Return (X, Y) of the center of cell containing provided text 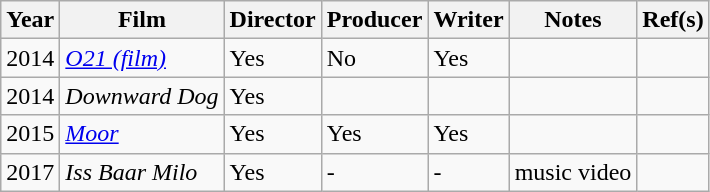
O21 (film) (142, 58)
No (374, 58)
Ref(s) (673, 20)
Year (30, 20)
Director (272, 20)
music video (573, 172)
Producer (374, 20)
2015 (30, 134)
Iss Baar Milo (142, 172)
Notes (573, 20)
Downward Dog (142, 96)
2017 (30, 172)
Film (142, 20)
Moor (142, 134)
Writer (468, 20)
